Provide the [x, y] coordinate of the cell's center where the given text is located.  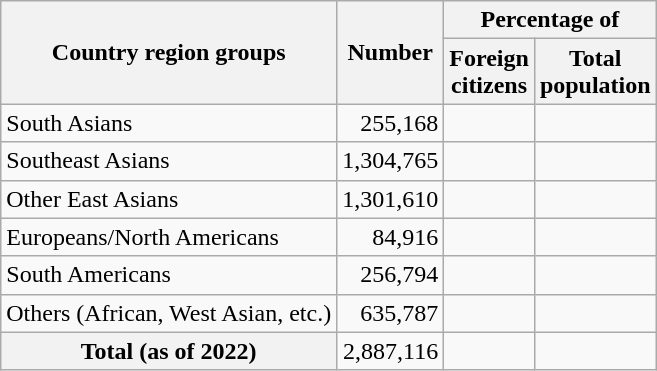
Number [390, 52]
Total (as of 2022) [169, 351]
256,794 [390, 275]
255,168 [390, 123]
2,887,116 [390, 351]
Percentage of [550, 20]
84,916 [390, 237]
South Asians [169, 123]
Totalpopulation [595, 72]
Europeans/North Americans [169, 237]
1,301,610 [390, 199]
635,787 [390, 313]
1,304,765 [390, 161]
Country region groups [169, 52]
Foreigncitizens [490, 72]
Others (African, West Asian, etc.) [169, 313]
South Americans [169, 275]
Southeast Asians [169, 161]
Other East Asians [169, 199]
